Detect which cell encompasses the target text, then output its [x, y] center coordinate. 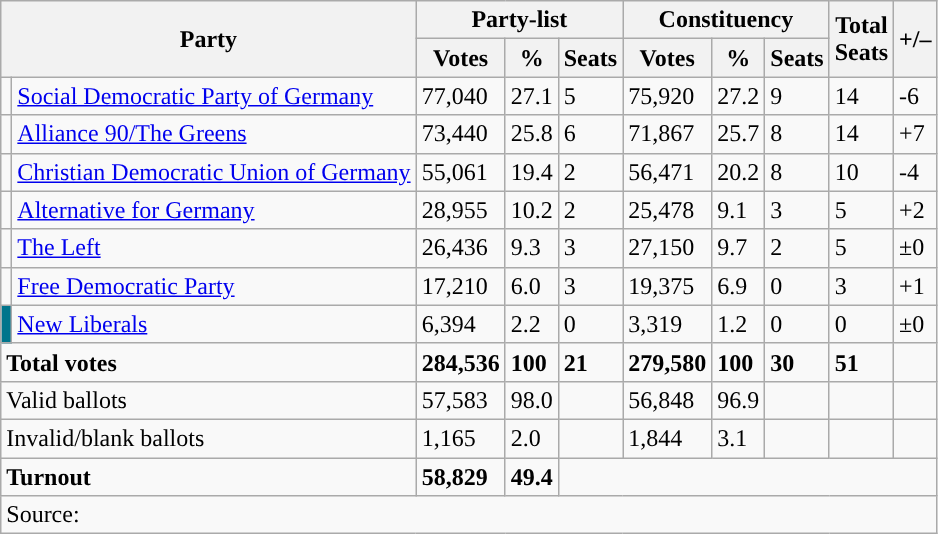
30 [797, 362]
25.7 [738, 134]
1,844 [668, 438]
Valid ballots [208, 400]
28,955 [460, 210]
+7 [916, 134]
55,061 [460, 172]
-6 [916, 96]
27,150 [668, 248]
Party [208, 39]
19,375 [668, 286]
+1 [916, 286]
51 [861, 362]
Constituency [726, 20]
Alternative for Germany [214, 210]
56,848 [668, 400]
17,210 [460, 286]
1,165 [460, 438]
6.0 [532, 286]
+/– [916, 39]
+2 [916, 210]
10.2 [532, 210]
57,583 [460, 400]
77,040 [460, 96]
49.4 [532, 477]
Christian Democratic Union of Germany [214, 172]
TotalSeats [861, 39]
9.3 [532, 248]
Alliance 90/The Greens [214, 134]
98.0 [532, 400]
20.2 [738, 172]
27.2 [738, 96]
284,536 [460, 362]
27.1 [532, 96]
26,436 [460, 248]
-4 [916, 172]
New Liberals [214, 324]
Free Democratic Party [214, 286]
9 [797, 96]
Party-list [520, 20]
Invalid/blank ballots [208, 438]
25,478 [668, 210]
3.1 [738, 438]
96.9 [738, 400]
Social Democratic Party of Germany [214, 96]
56,471 [668, 172]
Turnout [208, 477]
Source: [469, 515]
58,829 [460, 477]
2.0 [532, 438]
9.1 [738, 210]
25.8 [532, 134]
3,319 [668, 324]
2.2 [532, 324]
75,920 [668, 96]
6 [590, 134]
9.7 [738, 248]
279,580 [668, 362]
73,440 [460, 134]
10 [861, 172]
6,394 [460, 324]
21 [590, 362]
71,867 [668, 134]
1.2 [738, 324]
19.4 [532, 172]
Total votes [208, 362]
6.9 [738, 286]
The Left [214, 248]
